Determine the (x, y) coordinate at the center of the cell enclosing the given text.  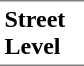
Street Level (42, 33)
